Scan for the cell matching the given text and deliver its (X, Y) coordinate at center. 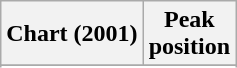
Peakposition (189, 34)
Chart (2001) (72, 34)
